Search for the cell housing the specified text and yield its (X, Y) center coordinate. 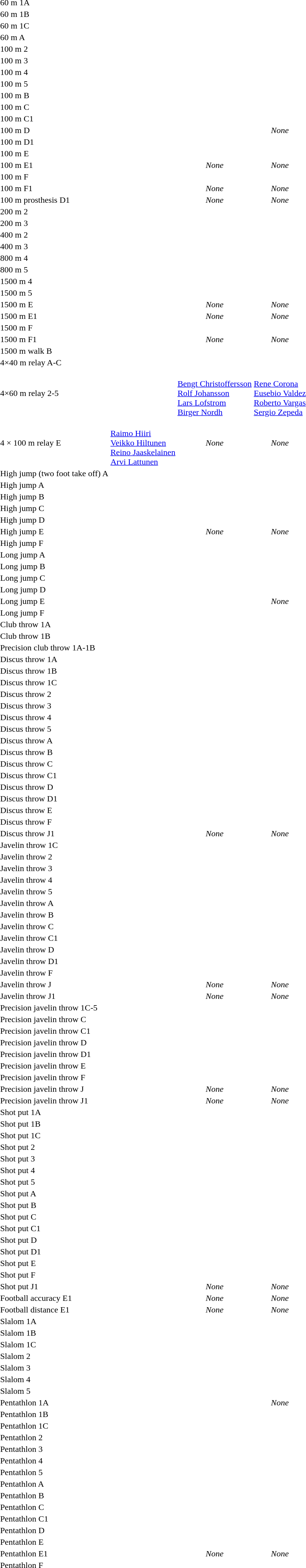
Raimo Hiiri Veikko Hiltunen Reino Jaaskelainen Arvi Lattunen (143, 443)
Bengt Christoffersson Rolf Johansson Lars Lofstrom Birger Nordh (215, 393)
